Provide the [X, Y] coordinate of the cell's center where the given text is located.  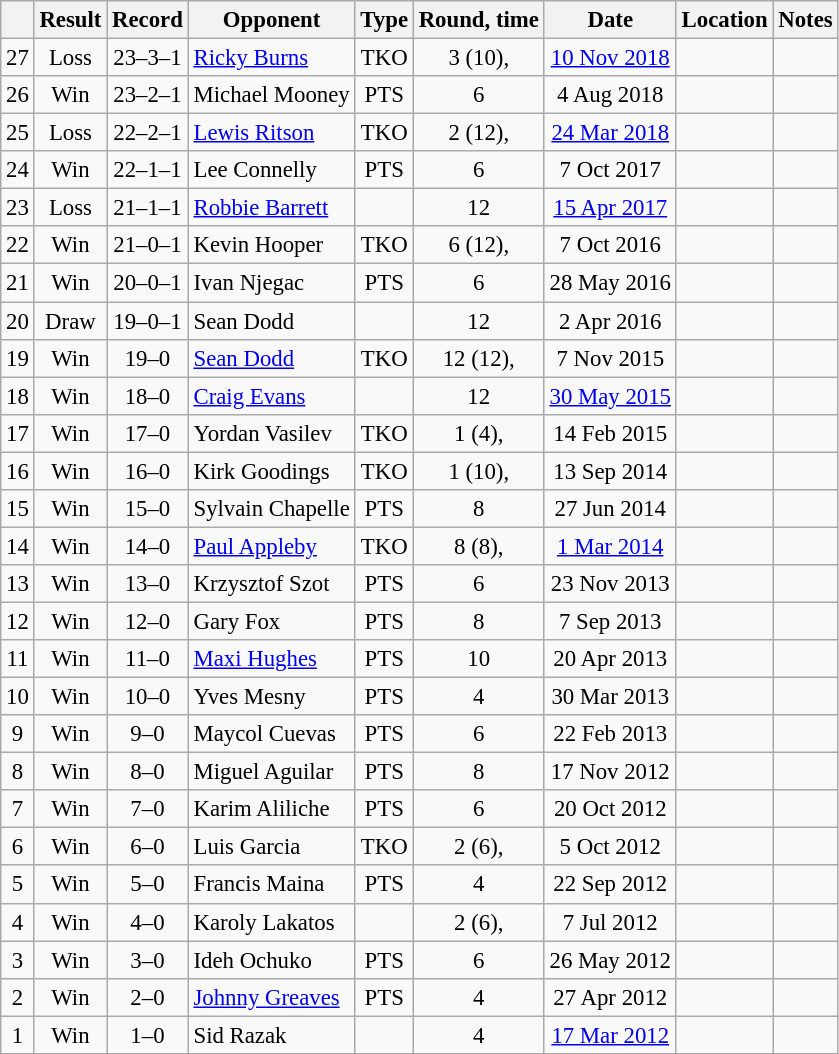
8 (8), [478, 546]
22 [18, 245]
15 Apr 2017 [610, 208]
2–0 [148, 997]
24 [18, 170]
20 [18, 321]
Yves Mesny [272, 697]
15 [18, 509]
18 [18, 396]
Maycol Cuevas [272, 734]
1 Mar 2014 [610, 546]
15–0 [148, 509]
Karoly Lakatos [272, 922]
20–0–1 [148, 283]
24 Mar 2018 [610, 133]
Draw [70, 321]
14 [18, 546]
23–2–1 [148, 95]
Sid Razak [272, 1035]
11 [18, 659]
21–1–1 [148, 208]
Miguel Aguilar [272, 772]
19 [18, 358]
2 [18, 997]
9–0 [148, 734]
Location [724, 20]
Lee Connelly [272, 170]
27 [18, 58]
Krzysztof Szot [272, 584]
7 Jul 2012 [610, 922]
1 (10), [478, 471]
Type [384, 20]
3–0 [148, 960]
22–1–1 [148, 170]
26 [18, 95]
Craig Evans [272, 396]
Francis Maina [272, 885]
26 May 2012 [610, 960]
5–0 [148, 885]
16–0 [148, 471]
6 (12), [478, 245]
23 [18, 208]
Robbie Barrett [272, 208]
19–0–1 [148, 321]
12–0 [148, 621]
9 [18, 734]
16 [18, 471]
Sylvain Chapelle [272, 509]
Luis Garcia [272, 847]
1 (4), [478, 433]
17 Nov 2012 [610, 772]
14–0 [148, 546]
4 Aug 2018 [610, 95]
Ideh Ochuko [272, 960]
Ivan Njegac [272, 283]
20 Apr 2013 [610, 659]
19–0 [148, 358]
2 Apr 2016 [610, 321]
22–2–1 [148, 133]
Kevin Hooper [272, 245]
17–0 [148, 433]
23–3–1 [148, 58]
4–0 [148, 922]
27 Apr 2012 [610, 997]
Michael Mooney [272, 95]
5 Oct 2012 [610, 847]
Notes [806, 20]
21 [18, 283]
2 (12), [478, 133]
1 [18, 1035]
14 Feb 2015 [610, 433]
Gary Fox [272, 621]
11–0 [148, 659]
Lewis Ritson [272, 133]
Maxi Hughes [272, 659]
13–0 [148, 584]
10–0 [148, 697]
Record [148, 20]
17 Mar 2012 [610, 1035]
Ricky Burns [272, 58]
Round, time [478, 20]
Paul Appleby [272, 546]
7 Oct 2017 [610, 170]
25 [18, 133]
20 Oct 2012 [610, 809]
21–0–1 [148, 245]
7 Oct 2016 [610, 245]
Johnny Greaves [272, 997]
6–0 [148, 847]
27 Jun 2014 [610, 509]
22 Feb 2013 [610, 734]
17 [18, 433]
Date [610, 20]
3 [18, 960]
7 Sep 2013 [610, 621]
7–0 [148, 809]
30 May 2015 [610, 396]
5 [18, 885]
28 May 2016 [610, 283]
18–0 [148, 396]
22 Sep 2012 [610, 885]
13 [18, 584]
Result [70, 20]
Opponent [272, 20]
3 (10), [478, 58]
Yordan Vasilev [272, 433]
7 [18, 809]
30 Mar 2013 [610, 697]
1–0 [148, 1035]
10 Nov 2018 [610, 58]
8–0 [148, 772]
23 Nov 2013 [610, 584]
7 Nov 2015 [610, 358]
Karim Aliliche [272, 809]
12 (12), [478, 358]
13 Sep 2014 [610, 471]
Kirk Goodings [272, 471]
